Determine the [X, Y] coordinate at the center of the cell enclosing the given text.  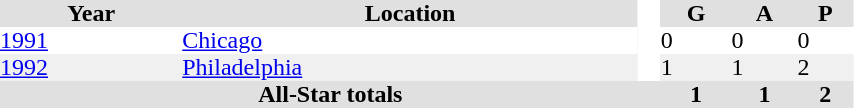
P [825, 14]
All-Star totals [330, 94]
1991 [91, 40]
G [696, 14]
A [765, 14]
Location [410, 14]
Chicago [410, 40]
Philadelphia [410, 68]
1992 [91, 68]
Year [91, 14]
